For the text-containing cell, return its midpoint in [X, Y] coordinate format. 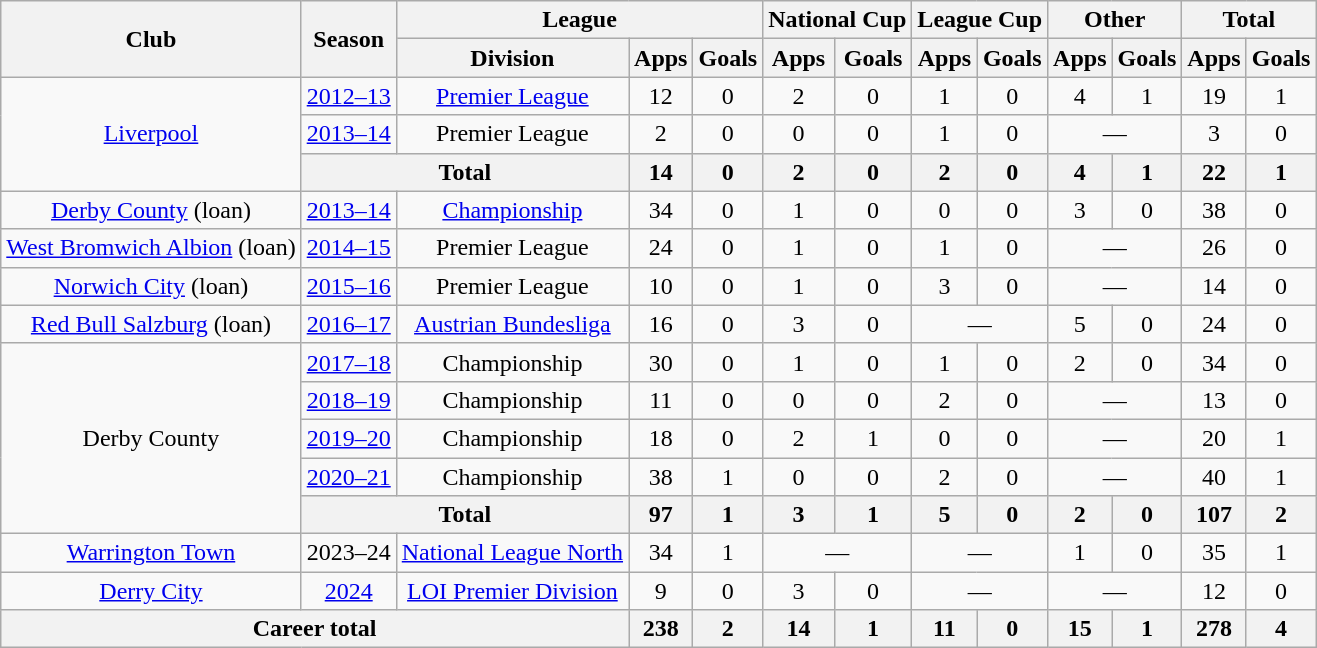
Liverpool [151, 134]
19 [1214, 96]
Austrian Bundesliga [512, 324]
10 [661, 286]
2016–17 [348, 324]
2019–20 [348, 438]
2018–19 [348, 400]
West Bromwich Albion (loan) [151, 248]
Career total [315, 629]
238 [661, 629]
16 [661, 324]
15 [1080, 629]
18 [661, 438]
13 [1214, 400]
Derby County [151, 438]
Division [512, 58]
2017–18 [348, 362]
40 [1214, 477]
Norwich City (loan) [151, 286]
30 [661, 362]
Red Bull Salzburg (loan) [151, 324]
22 [1214, 172]
107 [1214, 515]
2014–15 [348, 248]
2024 [348, 591]
Club [151, 39]
Season [348, 39]
Other [1115, 20]
20 [1214, 438]
9 [661, 591]
Warrington Town [151, 553]
Derby County (loan) [151, 210]
97 [661, 515]
National League North [512, 553]
26 [1214, 248]
League Cup [980, 20]
278 [1214, 629]
League [579, 20]
National Cup [838, 20]
35 [1214, 553]
2020–21 [348, 477]
2015–16 [348, 286]
LOI Premier Division [512, 591]
Derry City [151, 591]
2023–24 [348, 553]
2012–13 [348, 96]
